Capture the cell that displays the provided text and extract its (X, Y) central coordinate. 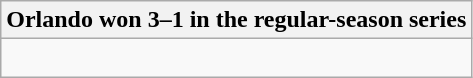
Orlando won 3–1 in the regular-season series (236, 20)
